For the text-containing cell, return its midpoint in (x, y) coordinate format. 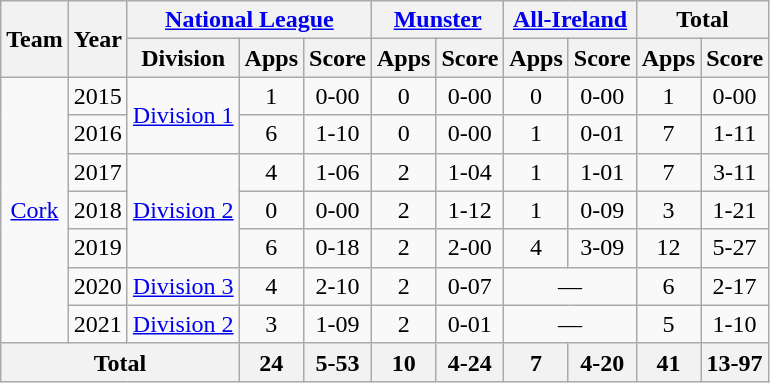
41 (668, 362)
Year (98, 39)
1-12 (470, 210)
13-97 (735, 362)
2-00 (470, 248)
2015 (98, 96)
10 (403, 362)
2017 (98, 172)
2-17 (735, 286)
1-01 (602, 172)
Division (183, 58)
12 (668, 248)
0-09 (602, 210)
2018 (98, 210)
2-10 (338, 286)
2019 (98, 248)
1-06 (338, 172)
Division 1 (183, 115)
1-11 (735, 134)
0-07 (470, 286)
Team (35, 39)
All-Ireland (570, 20)
Munster (437, 20)
0-18 (338, 248)
5-53 (338, 362)
2020 (98, 286)
5-27 (735, 248)
2016 (98, 134)
1-09 (338, 324)
3-09 (602, 248)
1-21 (735, 210)
National League (249, 20)
4-20 (602, 362)
24 (271, 362)
Division 3 (183, 286)
5 (668, 324)
1-04 (470, 172)
3-11 (735, 172)
2021 (98, 324)
4-24 (470, 362)
Cork (35, 210)
